Return the [X, Y] coordinate for the center point of the cell that contains the specified text.  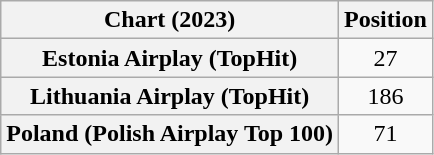
Lithuania Airplay (TopHit) [170, 96]
Estonia Airplay (TopHit) [170, 58]
71 [386, 134]
27 [386, 58]
Chart (2023) [170, 20]
186 [386, 96]
Poland (Polish Airplay Top 100) [170, 134]
Position [386, 20]
